Identify which cell holds the provided text, then report its (X, Y) central coordinate. 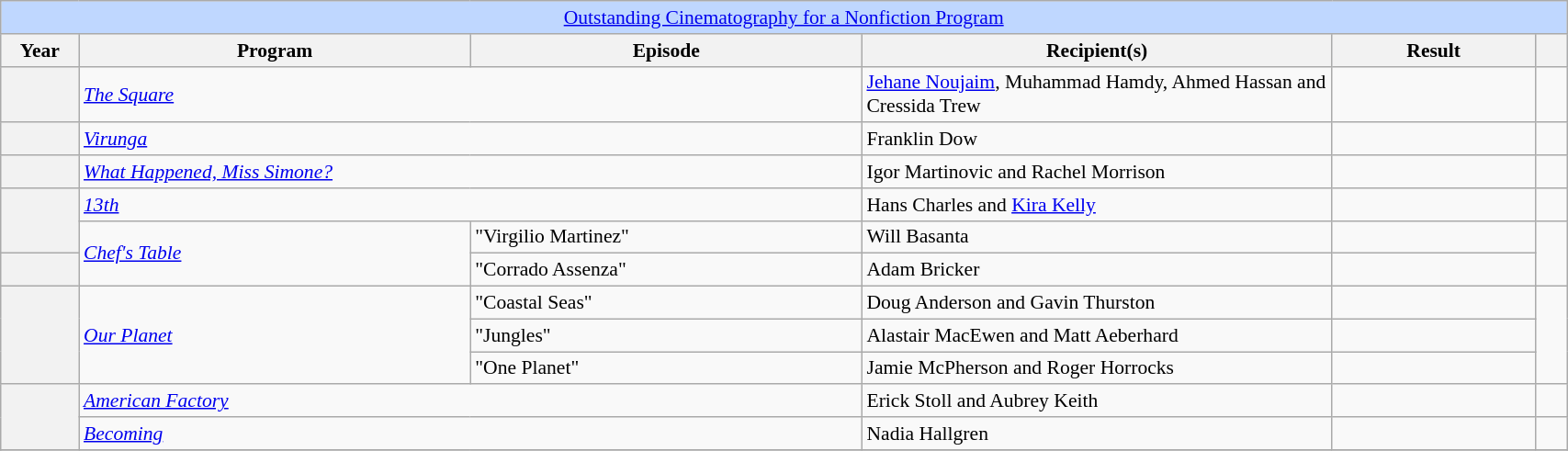
13th (470, 205)
Erick Stoll and Aubrey Keith (1097, 401)
Our Planet (275, 336)
Nadia Hallgren (1097, 434)
Jehane Noujaim, Muhammad Hamdy, Ahmed Hassan and Cressida Trew (1097, 94)
American Factory (470, 401)
"Virgilio Martinez" (666, 237)
Hans Charles and Kira Kelly (1097, 205)
Virunga (470, 140)
Result (1434, 51)
The Square (470, 94)
Adam Bricker (1097, 270)
"Jungles" (666, 335)
Program (275, 51)
Outstanding Cinematography for a Nonfiction Program (784, 17)
Will Basanta (1097, 237)
Jamie McPherson and Roger Horrocks (1097, 368)
Recipient(s) (1097, 51)
Igor Martinovic and Rachel Morrison (1097, 172)
Doug Anderson and Gavin Thurston (1097, 303)
"Coastal Seas" (666, 303)
What Happened, Miss Simone? (470, 172)
Chef's Table (275, 254)
Becoming (470, 434)
"Corrado Assenza" (666, 270)
Franklin Dow (1097, 140)
Episode (666, 51)
Year (40, 51)
"One Planet" (666, 368)
Alastair MacEwen and Matt Aeberhard (1097, 335)
